From the cell containing the given text, extract its center point as [X, Y] coordinate. 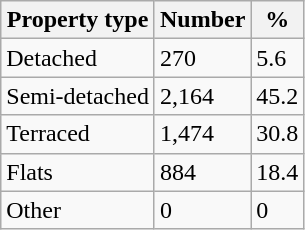
270 [202, 58]
45.2 [278, 96]
Detached [78, 58]
2,164 [202, 96]
1,474 [202, 134]
5.6 [278, 58]
Other [78, 210]
18.4 [278, 172]
884 [202, 172]
Flats [78, 172]
Semi-detached [78, 96]
Property type [78, 20]
30.8 [278, 134]
Terraced [78, 134]
Number [202, 20]
% [278, 20]
